Pinpoint the cell where the given text exists, returning its (x, y) midpoint coordinate. 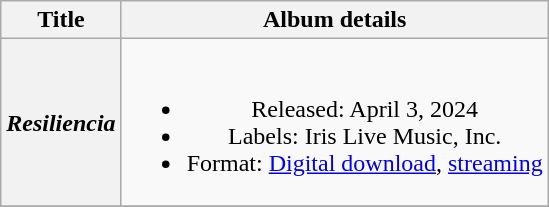
Album details (334, 20)
Released: April 3, 2024Labels: Iris Live Music, Inc.Format: Digital download, streaming (334, 122)
Resiliencia (61, 122)
Title (61, 20)
